For the text-containing cell, return its midpoint in [X, Y] coordinate format. 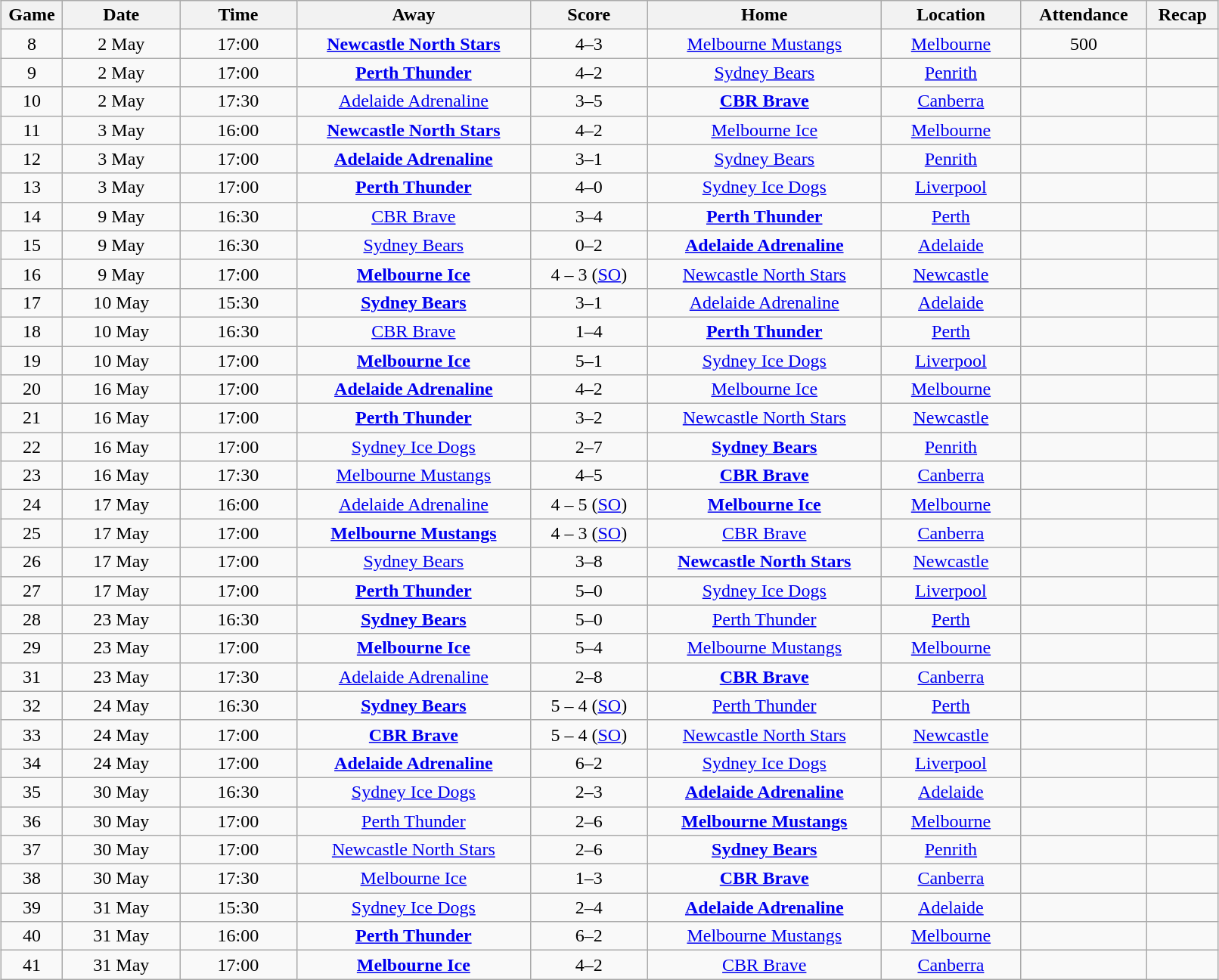
25 [32, 533]
Location [951, 15]
12 [32, 159]
15 [32, 245]
16 [32, 274]
21 [32, 418]
Time [239, 15]
33 [32, 734]
1–4 [588, 331]
11 [32, 130]
37 [32, 850]
4–5 [588, 476]
27 [32, 591]
2–7 [588, 447]
35 [32, 792]
31 [32, 677]
39 [32, 907]
9 [32, 73]
3–4 [588, 216]
20 [32, 389]
4–0 [588, 188]
2–3 [588, 792]
17 [32, 302]
5–1 [588, 361]
3–8 [588, 562]
23 [32, 476]
4–3 [588, 44]
5–4 [588, 648]
24 [32, 504]
36 [32, 820]
500 [1083, 44]
2–4 [588, 907]
19 [32, 361]
41 [32, 965]
22 [32, 447]
10 [32, 101]
0–2 [588, 245]
Score [588, 15]
Recap [1183, 15]
3–5 [588, 101]
8 [32, 44]
29 [32, 648]
2–8 [588, 677]
32 [32, 706]
Attendance [1083, 15]
Home [764, 15]
18 [32, 331]
28 [32, 619]
34 [32, 763]
13 [32, 188]
38 [32, 879]
Game [32, 15]
Away [413, 15]
40 [32, 936]
26 [32, 562]
Date [121, 15]
1–3 [588, 879]
3–2 [588, 418]
4 – 5 (SO) [588, 504]
14 [32, 216]
